Pinpoint the cell where the given text exists, returning its [x, y] midpoint coordinate. 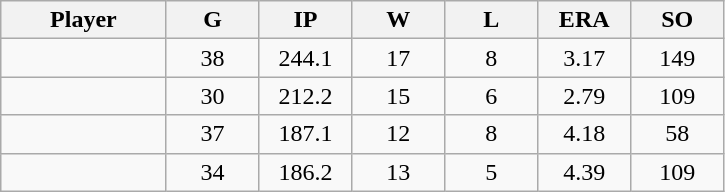
13 [398, 172]
SO [678, 20]
244.1 [306, 58]
ERA [584, 20]
15 [398, 96]
5 [492, 172]
149 [678, 58]
2.79 [584, 96]
W [398, 20]
L [492, 20]
187.1 [306, 134]
4.39 [584, 172]
212.2 [306, 96]
Player [84, 20]
58 [678, 134]
3.17 [584, 58]
186.2 [306, 172]
37 [212, 134]
38 [212, 58]
IP [306, 20]
30 [212, 96]
G [212, 20]
12 [398, 134]
17 [398, 58]
6 [492, 96]
4.18 [584, 134]
34 [212, 172]
